Determine the (X, Y) coordinate at the center of the cell enclosing the given text.  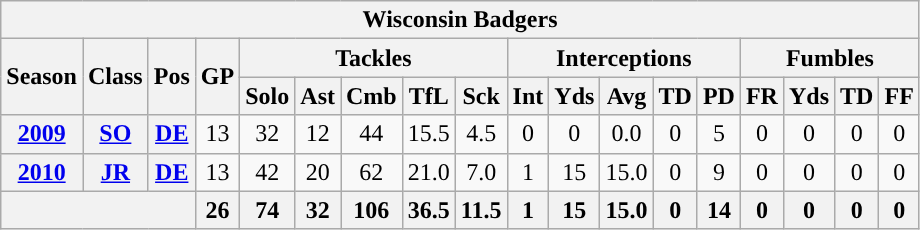
0.0 (626, 134)
Solo (268, 96)
26 (217, 210)
FF (899, 96)
GP (217, 77)
Avg (626, 96)
74 (268, 210)
Cmb (371, 96)
Fumbles (830, 58)
Ast (318, 96)
TfL (428, 96)
Int (528, 96)
7.0 (481, 172)
Interceptions (624, 58)
9 (718, 172)
Class (115, 77)
12 (318, 134)
5 (718, 134)
4.5 (481, 134)
42 (268, 172)
44 (371, 134)
11.5 (481, 210)
21.0 (428, 172)
FR (762, 96)
Wisconsin Badgers (460, 20)
2010 (42, 172)
20 (318, 172)
Pos (172, 77)
2009 (42, 134)
106 (371, 210)
PD (718, 96)
JR (115, 172)
15.5 (428, 134)
36.5 (428, 210)
Sck (481, 96)
Tackles (374, 58)
14 (718, 210)
Season (42, 77)
SO (115, 134)
62 (371, 172)
